Scan for the cell matching the given text and deliver its [x, y] coordinate at center. 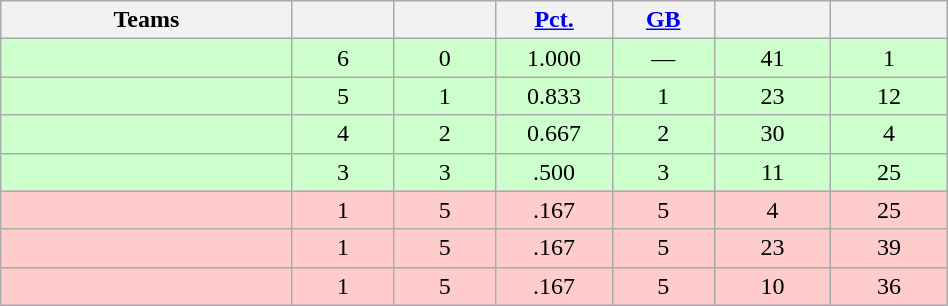
36 [890, 286]
30 [772, 134]
41 [772, 58]
GB [663, 20]
11 [772, 172]
Teams [146, 20]
39 [890, 248]
12 [890, 96]
— [663, 58]
0.667 [554, 134]
Pct. [554, 20]
0 [445, 58]
6 [343, 58]
1.000 [554, 58]
10 [772, 286]
.500 [554, 172]
0.833 [554, 96]
